Pinpoint the cell where the given text exists, returning its [X, Y] midpoint coordinate. 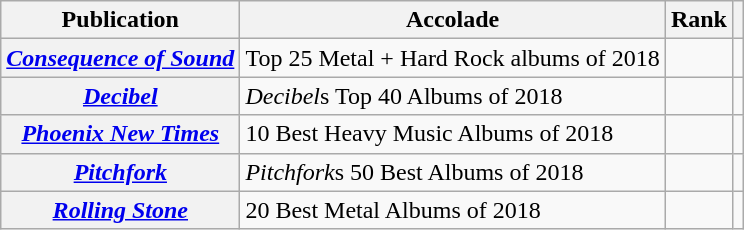
Rolling Stone [120, 210]
Phoenix New Times [120, 134]
10 Best Heavy Music Albums of 2018 [453, 134]
Accolade [453, 20]
Decibels Top 40 Albums of 2018 [453, 96]
Publication [120, 20]
Top 25 Metal + Hard Rock albums of 2018 [453, 58]
Rank [698, 20]
Pitchfork [120, 172]
20 Best Metal Albums of 2018 [453, 210]
Pitchforks 50 Best Albums of 2018 [453, 172]
Consequence of Sound [120, 58]
Decibel [120, 96]
